Scan for the cell matching the given text and deliver its (X, Y) coordinate at center. 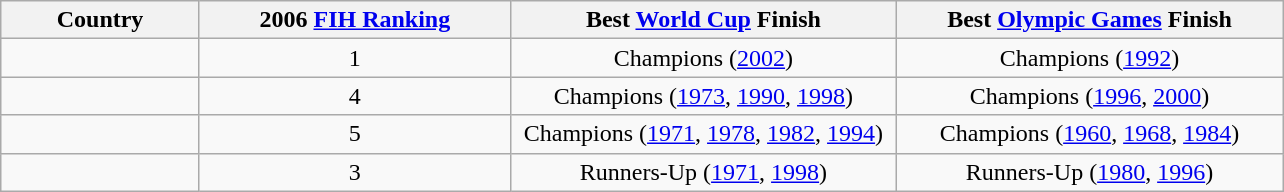
2006 FIH Ranking (354, 20)
Runners-Up (1980, 1996) (1089, 172)
Champions (1973, 1990, 1998) (703, 96)
Best Olympic Games Finish (1089, 20)
Best World Cup Finish (703, 20)
1 (354, 58)
Champions (2002) (703, 58)
Champions (1960, 1968, 1984) (1089, 134)
Champions (1996, 2000) (1089, 96)
Runners-Up (1971, 1998) (703, 172)
3 (354, 172)
4 (354, 96)
Champions (1992) (1089, 58)
Champions (1971, 1978, 1982, 1994) (703, 134)
5 (354, 134)
Country (100, 20)
